Locate the cell with the specified text and output its (X, Y) center coordinate. 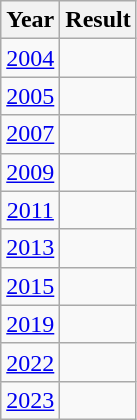
2019 (30, 324)
Year (30, 20)
2009 (30, 172)
2004 (30, 58)
2023 (30, 400)
2015 (30, 286)
2022 (30, 362)
2011 (30, 210)
2013 (30, 248)
Result (98, 20)
2005 (30, 96)
2007 (30, 134)
